From the cell containing the given text, extract its center point as [x, y] coordinate. 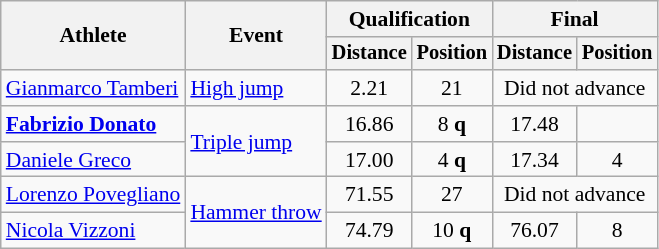
71.55 [370, 195]
17.48 [534, 124]
76.07 [534, 231]
Fabrizio Donato [94, 124]
High jump [256, 88]
Daniele Greco [94, 160]
17.00 [370, 160]
Final [574, 19]
16.86 [370, 124]
Triple jump [256, 142]
8 q [452, 124]
17.34 [534, 160]
10 q [452, 231]
4 [617, 160]
Athlete [94, 36]
Nicola Vizzoni [94, 231]
Qualification [410, 19]
4 q [452, 160]
Lorenzo Povegliano [94, 195]
27 [452, 195]
Hammer throw [256, 212]
8 [617, 231]
74.79 [370, 231]
2.21 [370, 88]
21 [452, 88]
Event [256, 36]
Gianmarco Tamberi [94, 88]
